Output the (X, Y) coordinate of the center of the cell containing the given text.  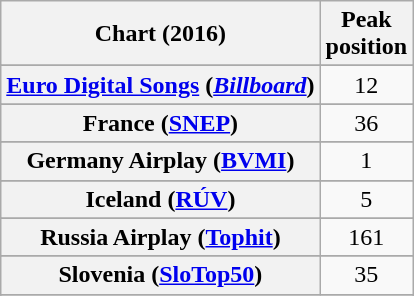
1 (366, 161)
Euro Digital Songs (Billboard) (160, 85)
Russia Airplay (Tophit) (160, 237)
5 (366, 199)
36 (366, 123)
35 (366, 275)
France (SNEP) (160, 123)
Germany Airplay (BVMI) (160, 161)
Peakposition (366, 34)
Slovenia (SloTop50) (160, 275)
161 (366, 237)
Chart (2016) (160, 34)
12 (366, 85)
Iceland (RÚV) (160, 199)
